Locate the cell with the specified text and output its [x, y] center coordinate. 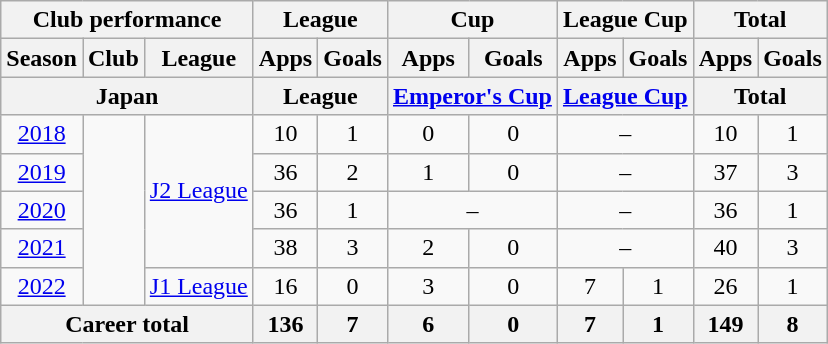
Emperor's Cup [472, 96]
16 [285, 286]
26 [725, 286]
J2 League [198, 191]
149 [725, 324]
Japan [128, 96]
2018 [42, 134]
6 [428, 324]
8 [793, 324]
2022 [42, 286]
Cup [472, 20]
J1 League [198, 286]
2019 [42, 172]
2021 [42, 248]
38 [285, 248]
Club [113, 58]
Season [42, 58]
136 [285, 324]
37 [725, 172]
40 [725, 248]
Career total [128, 324]
2020 [42, 210]
Club performance [128, 20]
